Output the (x, y) coordinate of the center of the cell containing the given text.  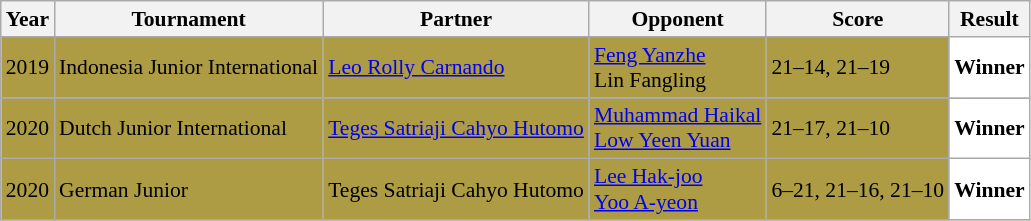
Feng Yanzhe Lin Fangling (678, 68)
Tournament (188, 19)
Lee Hak-joo Yoo A-yeon (678, 190)
Indonesia Junior International (188, 68)
Result (990, 19)
German Junior (188, 190)
6–21, 21–16, 21–10 (858, 190)
Partner (456, 19)
Opponent (678, 19)
Muhammad Haikal Low Yeen Yuan (678, 128)
Year (28, 19)
21–17, 21–10 (858, 128)
2019 (28, 68)
Score (858, 19)
21–14, 21–19 (858, 68)
Dutch Junior International (188, 128)
Leo Rolly Carnando (456, 68)
